Pinpoint the cell where the given text exists, returning its (X, Y) midpoint coordinate. 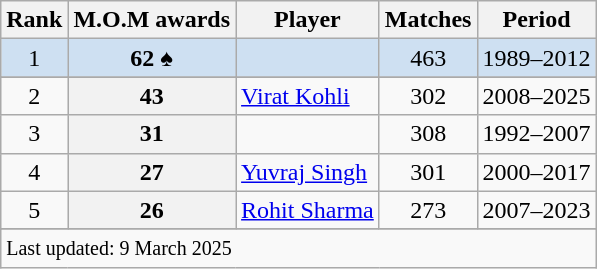
31 (152, 134)
Virat Kohli (308, 96)
Rank (34, 20)
2 (34, 96)
4 (34, 172)
5 (34, 210)
2008–2025 (536, 96)
Rohit Sharma (308, 210)
2000–2017 (536, 172)
Player (308, 20)
Yuvraj Singh (308, 172)
301 (428, 172)
62 ♠ (152, 58)
1992–2007 (536, 134)
1989–2012 (536, 58)
273 (428, 210)
308 (428, 134)
M.O.M awards (152, 20)
Period (536, 20)
1 (34, 58)
463 (428, 58)
27 (152, 172)
26 (152, 210)
Last updated: 9 March 2025 (298, 248)
302 (428, 96)
43 (152, 96)
3 (34, 134)
Matches (428, 20)
2007–2023 (536, 210)
